For the text-containing cell, return its midpoint in (x, y) coordinate format. 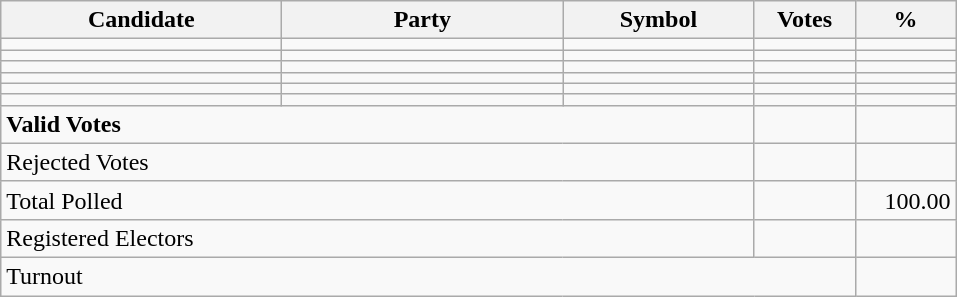
% (906, 20)
Rejected Votes (378, 162)
Total Polled (378, 200)
Votes (804, 20)
Party (422, 20)
Candidate (142, 20)
Registered Electors (378, 238)
Turnout (428, 276)
100.00 (906, 200)
Valid Votes (378, 124)
Symbol (658, 20)
